From the cell containing the given text, extract its center point as [x, y] coordinate. 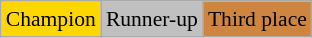
Third place [258, 19]
Runner-up [152, 19]
Champion [51, 19]
